Return the (x, y) coordinate for the center point of the cell that contains the specified text.  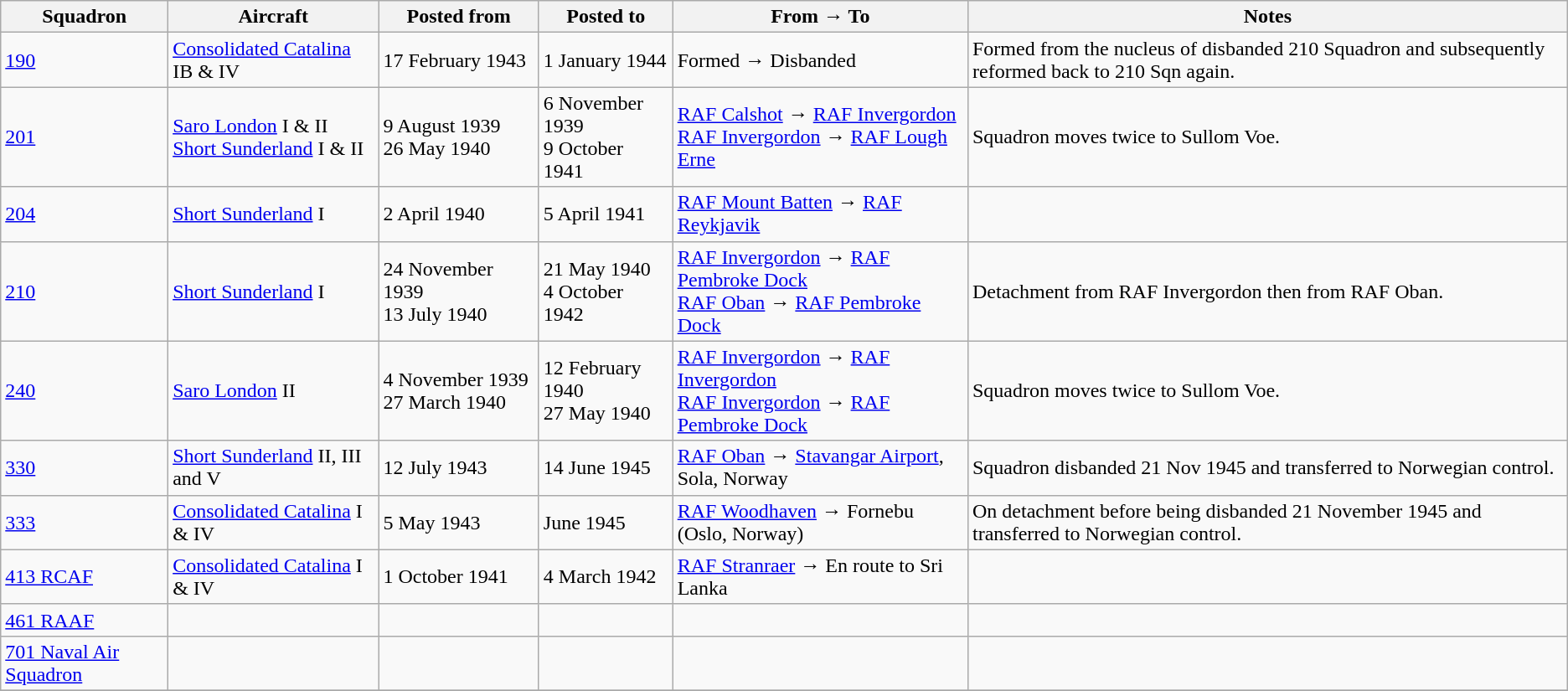
17 February 1943 (459, 60)
Posted from (459, 17)
190 (85, 60)
June 1945 (606, 523)
Notes (1267, 17)
On detachment before being disbanded 21 November 1945 and transferred to Norwegian control. (1267, 523)
Aircraft (273, 17)
Saro London I & II Short Sunderland I & II (273, 137)
Squadron (85, 17)
14 June 1945 (606, 467)
330 (85, 467)
201 (85, 137)
RAF Woodhaven → Fornebu (Oslo, Norway) (820, 523)
RAF Stranraer → En route to Sri Lanka (820, 576)
RAF Mount Batten → RAF Reykjavik (820, 214)
21 May 1940 4 October 1942 (606, 291)
1 January 1944 (606, 60)
1 October 1941 (459, 576)
Consolidated Catalina IB & IV (273, 60)
Short Sunderland II, III and V (273, 467)
RAF Oban → Stavangar Airport, Sola, Norway (820, 467)
4 November 1939 27 March 1940 (459, 390)
333 (85, 523)
240 (85, 390)
701 Naval Air Squadron (85, 663)
Squadron disbanded 21 Nov 1945 and transferred to Norwegian control. (1267, 467)
Formed → Disbanded (820, 60)
12 July 1943 (459, 467)
Formed from the nucleus of disbanded 210 Squadron and subsequently reformed back to 210 Sqn again. (1267, 60)
5 May 1943 (459, 523)
From → To (820, 17)
204 (85, 214)
2 April 1940 (459, 214)
Detachment from RAF Invergordon then from RAF Oban. (1267, 291)
4 March 1942 (606, 576)
RAF Invergordon → RAF Invergordon RAF Invergordon → RAF Pembroke Dock (820, 390)
9 August 1939 26 May 1940 (459, 137)
Saro London II (273, 390)
210 (85, 291)
413 RCAF (85, 576)
24 November 1939 13 July 1940 (459, 291)
12 February 1940 27 May 1940 (606, 390)
461 RAAF (85, 620)
Posted to (606, 17)
RAF Calshot → RAF Invergordon RAF Invergordon → RAF Lough Erne (820, 137)
5 April 1941 (606, 214)
6 November 1939 9 October 1941 (606, 137)
RAF Invergordon → RAF Pembroke Dock RAF Oban → RAF Pembroke Dock (820, 291)
